Find where the given text appears and provide that cell's center as [X, Y] coordinate. 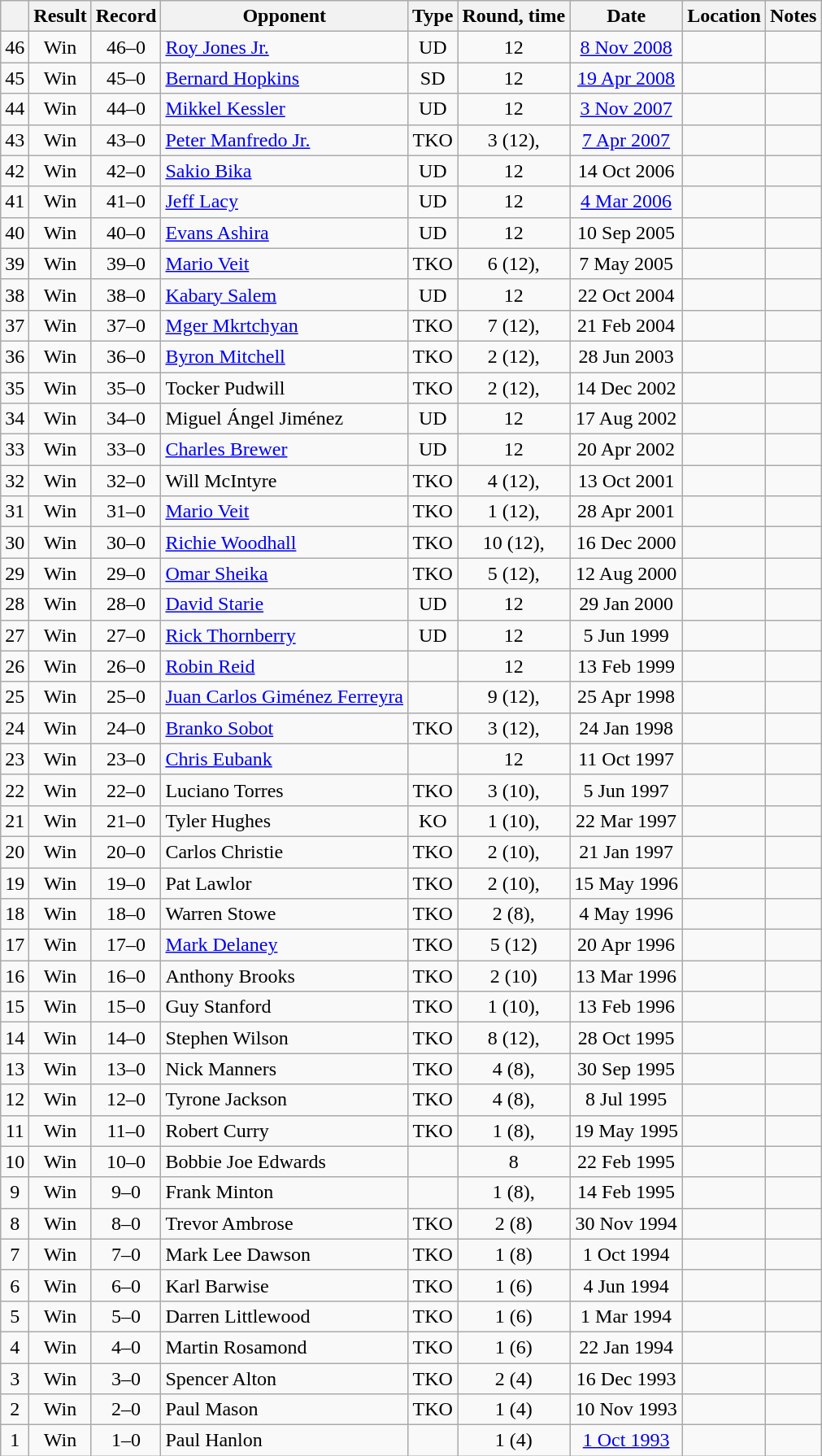
5–0 [126, 1316]
13 Feb 1999 [626, 666]
21 Feb 2004 [626, 325]
2 (8), [514, 914]
David Starie [285, 604]
Location [724, 16]
41 [15, 202]
Branko Sobot [285, 728]
28 Jun 2003 [626, 356]
Evans Ashira [285, 233]
12–0 [126, 1100]
Mger Mkrtchyan [285, 325]
14 [15, 1038]
9 [15, 1192]
Type [433, 16]
13–0 [126, 1069]
25 Apr 1998 [626, 697]
42–0 [126, 171]
Will McIntyre [285, 481]
8–0 [126, 1223]
33–0 [126, 450]
13 Feb 1996 [626, 1007]
28 Apr 2001 [626, 512]
Stephen Wilson [285, 1038]
27 [15, 635]
Kabary Salem [285, 294]
11 [15, 1131]
28 Oct 1995 [626, 1038]
7 (12), [514, 325]
7 May 2005 [626, 264]
43 [15, 140]
30 Nov 1994 [626, 1223]
Round, time [514, 16]
Pat Lawlor [285, 883]
KO [433, 821]
Peter Manfredo Jr. [285, 140]
8 Nov 2008 [626, 47]
22 Jan 1994 [626, 1347]
Date [626, 16]
20 [15, 852]
Miguel Ángel Jiménez [285, 419]
3 Nov 2007 [626, 109]
Luciano Torres [285, 790]
20–0 [126, 852]
Juan Carlos Giménez Ferreyra [285, 697]
17 Aug 2002 [626, 419]
8 (12), [514, 1038]
Result [60, 16]
33 [15, 450]
46 [15, 47]
Spencer Alton [285, 1379]
2 (10) [514, 976]
22 Mar 1997 [626, 821]
19 Apr 2008 [626, 78]
Karl Barwise [285, 1285]
Sakio Bika [285, 171]
44 [15, 109]
1 Oct 1994 [626, 1254]
24 [15, 728]
10 Nov 1993 [626, 1410]
37–0 [126, 325]
17–0 [126, 945]
Guy Stanford [285, 1007]
39–0 [126, 264]
16 [15, 976]
Roy Jones Jr. [285, 47]
Warren Stowe [285, 914]
34–0 [126, 419]
1 (8) [514, 1254]
37 [15, 325]
36–0 [126, 356]
22 Oct 2004 [626, 294]
21–0 [126, 821]
Darren Littlewood [285, 1316]
Tyler Hughes [285, 821]
Record [126, 16]
10 [15, 1162]
5 Jun 1999 [626, 635]
24–0 [126, 728]
1 (12), [514, 512]
41–0 [126, 202]
7 [15, 1254]
Richie Woodhall [285, 543]
31 [15, 512]
18–0 [126, 914]
30 Sep 1995 [626, 1069]
13 Mar 1996 [626, 976]
11–0 [126, 1131]
34 [15, 419]
35 [15, 388]
9–0 [126, 1192]
6 [15, 1285]
27–0 [126, 635]
46–0 [126, 47]
1–0 [126, 1441]
22 Feb 1995 [626, 1162]
1 Oct 1993 [626, 1441]
19–0 [126, 883]
16–0 [126, 976]
14 Oct 2006 [626, 171]
Omar Sheika [285, 573]
20 Apr 1996 [626, 945]
18 [15, 914]
9 (12), [514, 697]
26–0 [126, 666]
Rick Thornberry [285, 635]
39 [15, 264]
29–0 [126, 573]
2 [15, 1410]
19 May 1995 [626, 1131]
42 [15, 171]
44–0 [126, 109]
32–0 [126, 481]
Mark Delaney [285, 945]
26 [15, 666]
43–0 [126, 140]
Trevor Ambrose [285, 1223]
7–0 [126, 1254]
Martin Rosamond [285, 1347]
Nick Manners [285, 1069]
23–0 [126, 759]
13 Oct 2001 [626, 481]
Charles Brewer [285, 450]
8 Jul 1995 [626, 1100]
15 May 1996 [626, 883]
32 [15, 481]
19 [15, 883]
36 [15, 356]
Bobbie Joe Edwards [285, 1162]
5 Jun 1997 [626, 790]
31–0 [126, 512]
5 [15, 1316]
6–0 [126, 1285]
5 (12) [514, 945]
13 [15, 1069]
15–0 [126, 1007]
Frank Minton [285, 1192]
10–0 [126, 1162]
4 May 1996 [626, 914]
25 [15, 697]
Paul Hanlon [285, 1441]
Bernard Hopkins [285, 78]
28 [15, 604]
45 [15, 78]
11 Oct 1997 [626, 759]
14 Dec 2002 [626, 388]
Byron Mitchell [285, 356]
4 Mar 2006 [626, 202]
16 Dec 1993 [626, 1379]
38–0 [126, 294]
29 [15, 573]
7 Apr 2007 [626, 140]
2 (4) [514, 1379]
40 [15, 233]
Jeff Lacy [285, 202]
4 Jun 1994 [626, 1285]
22–0 [126, 790]
20 Apr 2002 [626, 450]
Tocker Pudwill [285, 388]
3 [15, 1379]
Robin Reid [285, 666]
2 (8) [514, 1223]
SD [433, 78]
24 Jan 1998 [626, 728]
21 Jan 1997 [626, 852]
5 (12), [514, 573]
6 (12), [514, 264]
Robert Curry [285, 1131]
Mikkel Kessler [285, 109]
2–0 [126, 1410]
10 (12), [514, 543]
Notes [793, 16]
1 Mar 1994 [626, 1316]
1 [15, 1441]
23 [15, 759]
40–0 [126, 233]
Mark Lee Dawson [285, 1254]
25–0 [126, 697]
4 (12), [514, 481]
30 [15, 543]
15 [15, 1007]
Chris Eubank [285, 759]
10 Sep 2005 [626, 233]
29 Jan 2000 [626, 604]
30–0 [126, 543]
38 [15, 294]
28–0 [126, 604]
Tyrone Jackson [285, 1100]
12 Aug 2000 [626, 573]
45–0 [126, 78]
Opponent [285, 16]
Carlos Christie [285, 852]
14 Feb 1995 [626, 1192]
3 (10), [514, 790]
Anthony Brooks [285, 976]
17 [15, 945]
14–0 [126, 1038]
21 [15, 821]
35–0 [126, 388]
4 [15, 1347]
Paul Mason [285, 1410]
16 Dec 2000 [626, 543]
22 [15, 790]
4–0 [126, 1347]
3–0 [126, 1379]
